For the text-containing cell, return its midpoint in [X, Y] coordinate format. 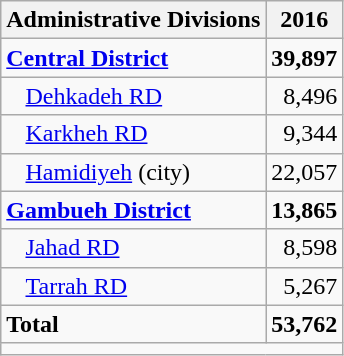
Hamidiyeh (city) [134, 172]
Total [134, 324]
22,057 [304, 172]
Administrative Divisions [134, 20]
Dehkadeh RD [134, 96]
Tarrah RD [134, 286]
Karkheh RD [134, 134]
53,762 [304, 324]
Gambueh District [134, 210]
Jahad RD [134, 248]
2016 [304, 20]
9,344 [304, 134]
5,267 [304, 286]
8,496 [304, 96]
8,598 [304, 248]
13,865 [304, 210]
39,897 [304, 58]
Central District [134, 58]
